Scan for the cell matching the given text and deliver its [X, Y] coordinate at center. 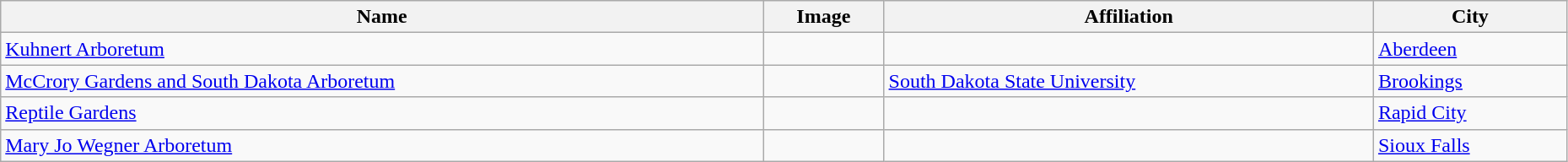
Kuhnert Arboretum [382, 49]
Mary Jo Wegner Arboretum [382, 145]
Image [823, 17]
Affiliation [1129, 17]
Reptile Gardens [382, 113]
Sioux Falls [1469, 145]
South Dakota State University [1129, 81]
Brookings [1469, 81]
Rapid City [1469, 113]
Aberdeen [1469, 49]
Name [382, 17]
McCrory Gardens and South Dakota Arboretum [382, 81]
City [1469, 17]
